Identify which cell holds the provided text, then report its [X, Y] central coordinate. 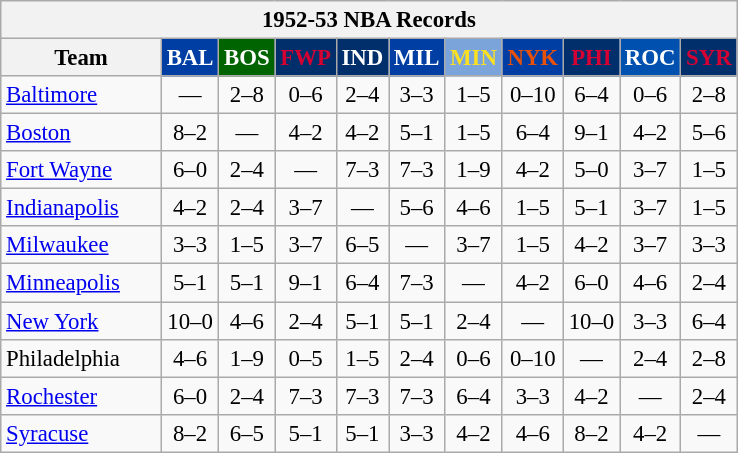
IND [362, 58]
5–0 [591, 170]
NYK [532, 58]
ROC [650, 58]
Milwaukee [82, 245]
Minneapolis [82, 283]
Team [82, 58]
Rochester [82, 396]
Baltimore [82, 95]
0–5 [306, 358]
New York [82, 321]
Boston [82, 133]
Fort Wayne [82, 170]
BOS [247, 58]
Indianapolis [82, 208]
BAL [190, 58]
PHI [591, 58]
SYR [709, 58]
Philadelphia [82, 358]
1952-53 NBA Records [369, 20]
MIN [474, 58]
FWP [306, 58]
MIL [417, 58]
Syracuse [82, 433]
